Find where the given text appears and provide that cell's center as [x, y] coordinate. 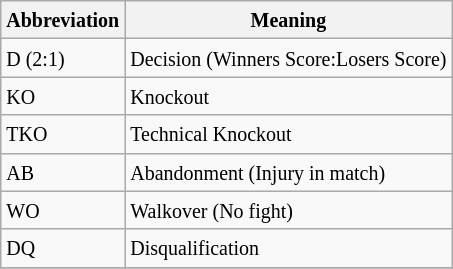
DQ [63, 248]
Walkover (No fight) [288, 210]
Knockout [288, 96]
Disqualification [288, 248]
Technical Knockout [288, 134]
KO [63, 96]
Abandonment (Injury in match) [288, 172]
Decision (Winners Score:Losers Score) [288, 58]
AB [63, 172]
D (2:1) [63, 58]
TKO [63, 134]
WO [63, 210]
Abbreviation [63, 20]
Meaning [288, 20]
